Scan for the cell matching the given text and deliver its [x, y] coordinate at center. 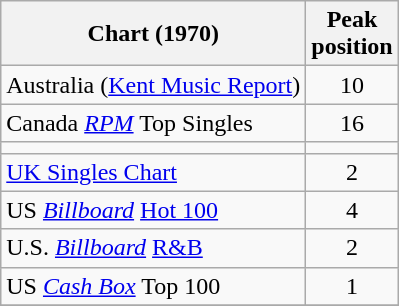
10 [352, 85]
4 [352, 210]
U.S. Billboard R&B [154, 248]
Chart (1970) [154, 34]
US Billboard Hot 100 [154, 210]
Canada RPM Top Singles [154, 123]
1 [352, 286]
16 [352, 123]
US Cash Box Top 100 [154, 286]
UK Singles Chart [154, 172]
Australia (Kent Music Report) [154, 85]
Peakposition [352, 34]
